Scan for the cell matching the given text and deliver its (x, y) coordinate at center. 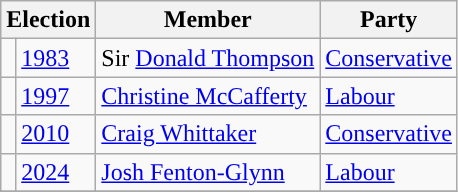
2024 (56, 172)
1997 (56, 96)
2010 (56, 134)
1983 (56, 58)
Election (48, 20)
Sir Donald Thompson (208, 58)
Member (208, 20)
Party (389, 20)
Craig Whittaker (208, 134)
Josh Fenton-Glynn (208, 172)
Christine McCafferty (208, 96)
